Locate the cell with the specified text and output its (x, y) center coordinate. 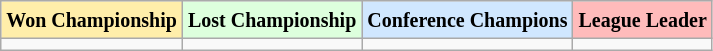
Lost Championship (272, 20)
Won Championship (92, 20)
Conference Champions (468, 20)
League Leader (642, 20)
